Determine the (x, y) coordinate at the center of the cell enclosing the given text.  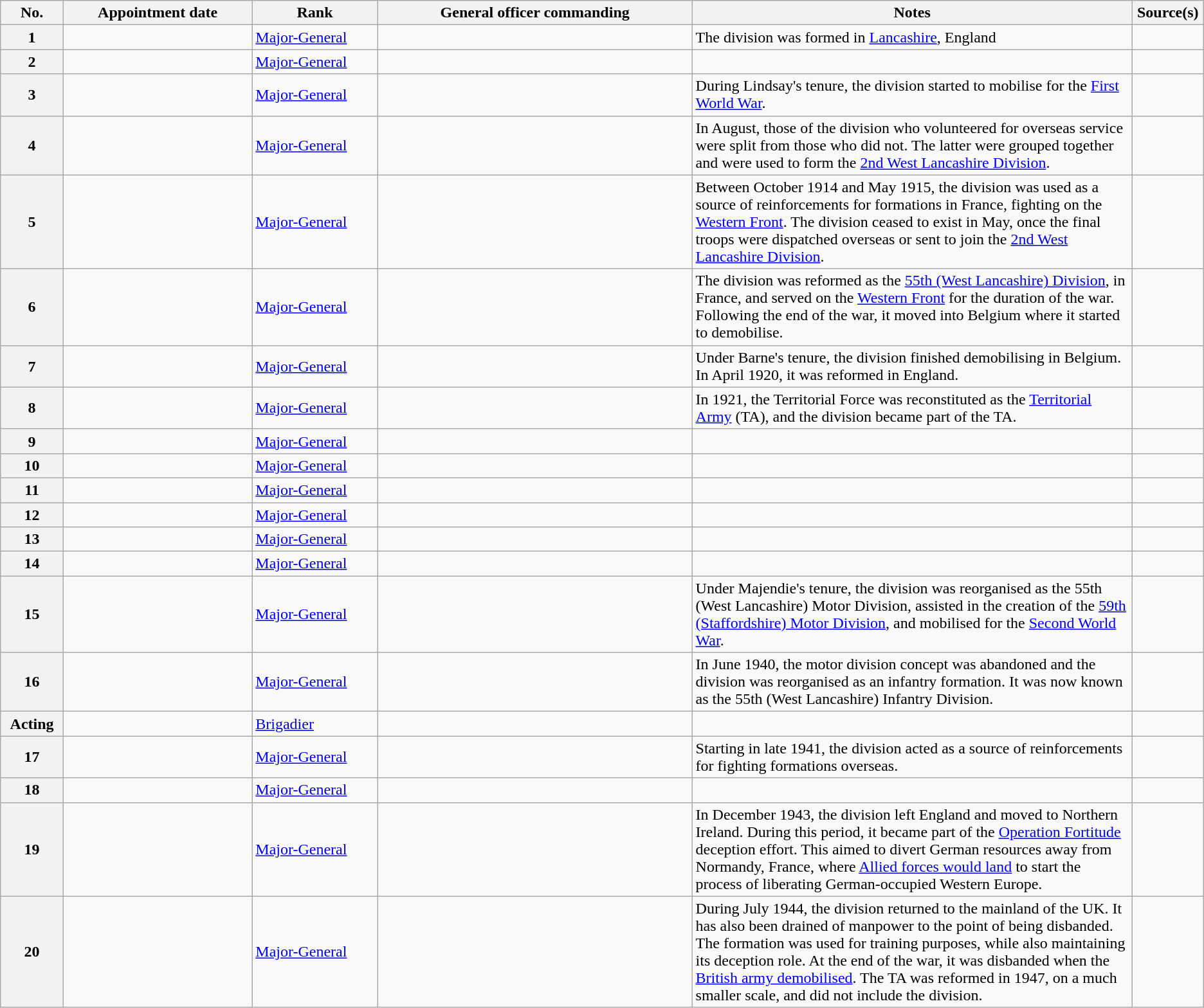
4 (32, 145)
Notes (912, 13)
Acting (32, 724)
10 (32, 465)
18 (32, 790)
8 (32, 408)
6 (32, 307)
16 (32, 682)
14 (32, 564)
5 (32, 222)
11 (32, 490)
No. (32, 13)
3 (32, 95)
Brigadier (315, 724)
The division was formed in Lancashire, England (912, 37)
In 1921, the Territorial Force was reconstituted as the Territorial Army (TA), and the division became part of the TA. (912, 408)
19 (32, 849)
13 (32, 539)
2 (32, 62)
9 (32, 441)
20 (32, 951)
7 (32, 366)
General officer commanding (535, 13)
Under Barne's tenure, the division finished demobilising in Belgium. In April 1920, it was reformed in England. (912, 366)
15 (32, 615)
Rank (315, 13)
12 (32, 515)
Appointment date (157, 13)
During Lindsay's tenure, the division started to mobilise for the First World War. (912, 95)
Source(s) (1168, 13)
17 (32, 757)
1 (32, 37)
Starting in late 1941, the division acted as a source of reinforcements for fighting formations overseas. (912, 757)
